Pinpoint the cell where the given text exists, returning its (X, Y) midpoint coordinate. 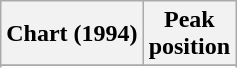
Chart (1994) (72, 34)
Peakposition (189, 34)
